Find where the given text appears and provide that cell's center as [X, Y] coordinate. 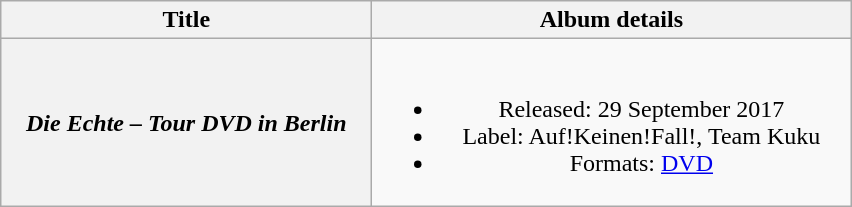
Title [186, 20]
Album details [612, 20]
Die Echte – Tour DVD in Berlin [186, 122]
Released: 29 September 2017Label: Auf!Keinen!Fall!, Team KukuFormats: DVD [612, 122]
